Output the (x, y) coordinate of the center of the cell containing the given text.  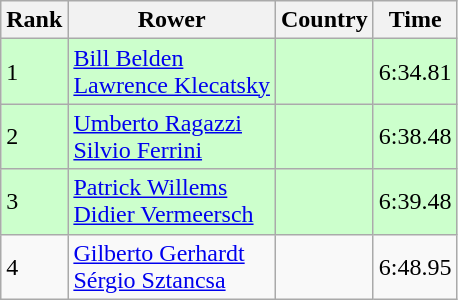
6:48.95 (415, 266)
4 (34, 266)
6:38.48 (415, 136)
Rower (172, 20)
6:39.48 (415, 202)
3 (34, 202)
6:34.81 (415, 72)
Rank (34, 20)
2 (34, 136)
Country (324, 20)
Time (415, 20)
Patrick WillemsDidier Vermeersch (172, 202)
Bill BeldenLawrence Klecatsky (172, 72)
Gilberto GerhardtSérgio Sztancsa (172, 266)
Umberto RagazziSilvio Ferrini (172, 136)
1 (34, 72)
